Output the [X, Y] coordinate of the center of the cell containing the given text.  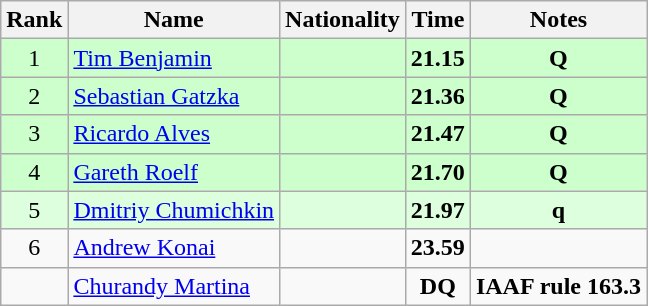
Dmitriy Chumichkin [174, 210]
Notes [558, 20]
2 [34, 96]
3 [34, 134]
21.47 [438, 134]
4 [34, 172]
21.36 [438, 96]
23.59 [438, 248]
Time [438, 20]
DQ [438, 286]
Andrew Konai [174, 248]
IAAF rule 163.3 [558, 286]
Gareth Roelf [174, 172]
Nationality [343, 20]
6 [34, 248]
Tim Benjamin [174, 58]
Name [174, 20]
21.70 [438, 172]
1 [34, 58]
21.15 [438, 58]
5 [34, 210]
Ricardo Alves [174, 134]
q [558, 210]
21.97 [438, 210]
Churandy Martina [174, 286]
Rank [34, 20]
Sebastian Gatzka [174, 96]
